Identify which cell holds the provided text, then report its (X, Y) central coordinate. 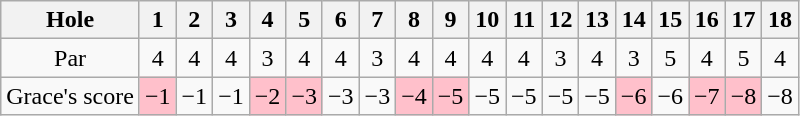
13 (598, 20)
12 (560, 20)
Hole (70, 20)
−7 (708, 96)
17 (744, 20)
−2 (268, 96)
15 (670, 20)
6 (340, 20)
Grace's score (70, 96)
11 (524, 20)
10 (488, 20)
Par (70, 58)
8 (414, 20)
1 (158, 20)
14 (634, 20)
7 (378, 20)
9 (450, 20)
2 (194, 20)
16 (708, 20)
18 (780, 20)
−4 (414, 96)
